Scan for the cell matching the given text and deliver its (x, y) coordinate at center. 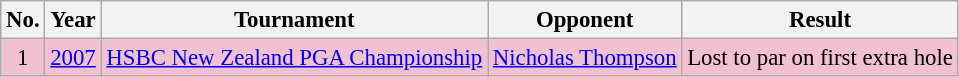
Opponent (585, 20)
2007 (73, 58)
1 (23, 58)
Year (73, 20)
HSBC New Zealand PGA Championship (294, 58)
No. (23, 20)
Result (820, 20)
Nicholas Thompson (585, 58)
Tournament (294, 20)
Lost to par on first extra hole (820, 58)
